Pinpoint the cell where the given text exists, returning its [X, Y] midpoint coordinate. 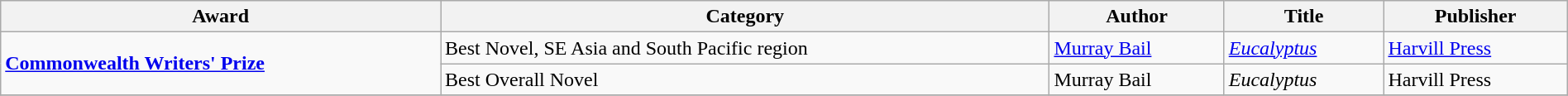
Category [745, 17]
Best Overall Novel [745, 79]
Commonwealth Writers' Prize [221, 64]
Best Novel, SE Asia and South Pacific region [745, 48]
Author [1136, 17]
Publisher [1475, 17]
Award [221, 17]
Title [1303, 17]
